Extract the (X, Y) coordinate from the center of the cell holding the provided text.  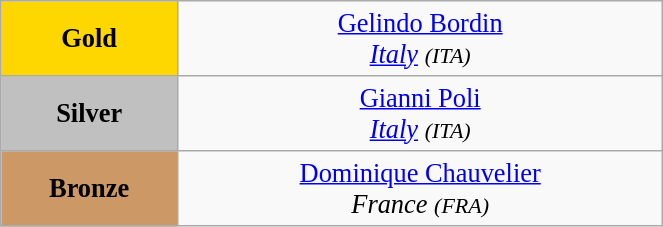
Gold (90, 38)
Bronze (90, 188)
Dominique ChauvelierFrance (FRA) (420, 188)
Gelindo BordinItaly (ITA) (420, 38)
Gianni PoliItaly (ITA) (420, 112)
Silver (90, 112)
